Pinpoint the cell where the given text exists, returning its [X, Y] midpoint coordinate. 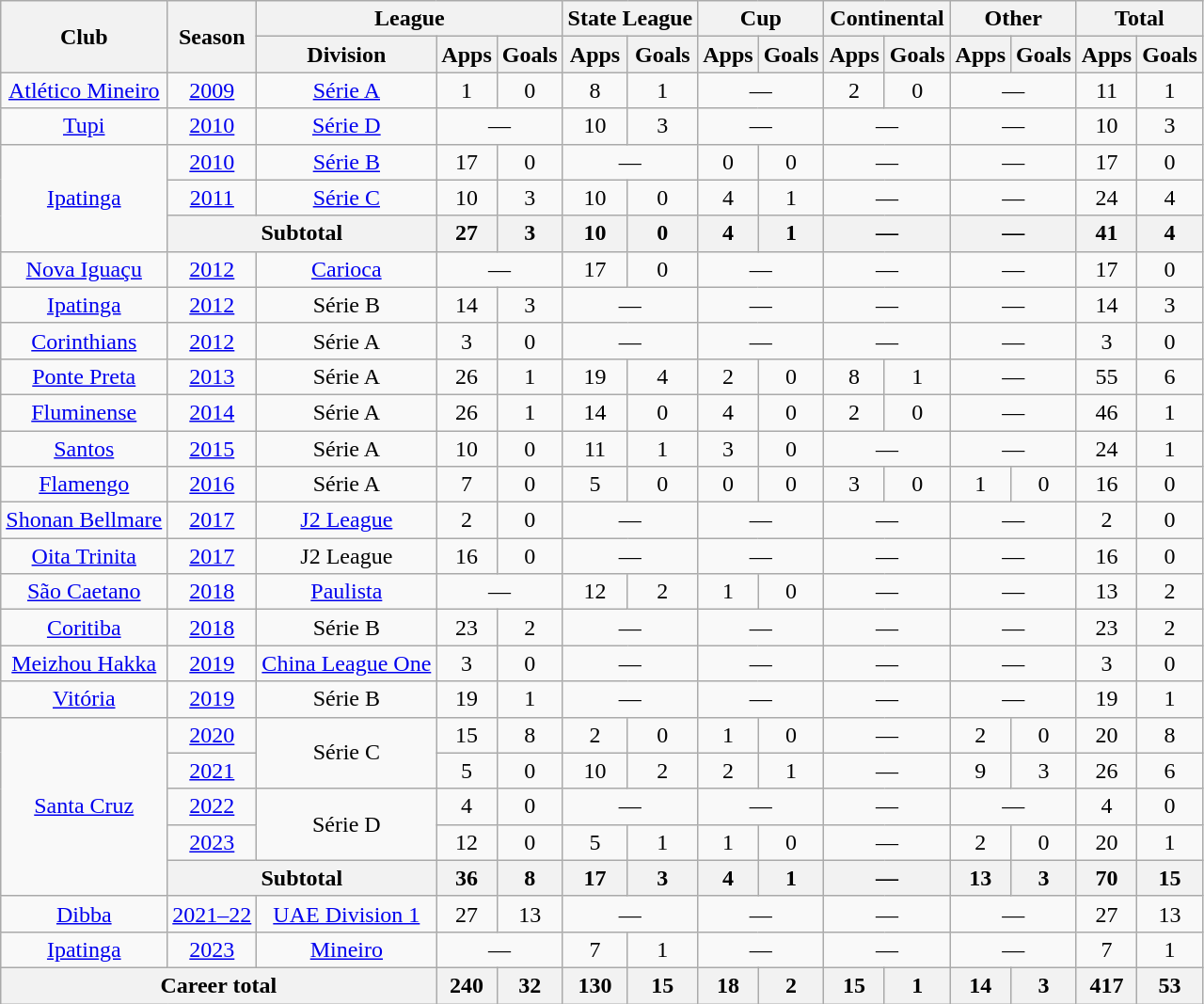
State League [630, 19]
Tupi [85, 126]
Career total [218, 985]
Club [85, 37]
São Caetano [85, 592]
9 [980, 771]
2011 [213, 198]
2013 [213, 376]
2015 [213, 449]
League [410, 19]
2009 [213, 90]
Dibba [85, 914]
Division [346, 55]
2014 [213, 412]
China League One [346, 663]
Cup [761, 19]
Fluminense [85, 412]
2020 [213, 735]
41 [1106, 233]
Coritiba [85, 628]
Santa Cruz [85, 806]
Flamengo [85, 485]
Atlético Mineiro [85, 90]
55 [1106, 376]
Meizhou Hakka [85, 663]
417 [1106, 985]
2021 [213, 771]
Other [1013, 19]
46 [1106, 412]
18 [728, 985]
Ponte Preta [85, 376]
70 [1106, 878]
UAE Division 1 [346, 914]
2021–22 [213, 914]
130 [594, 985]
Corinthians [85, 341]
Nova Iguaçu [85, 269]
Shonan Bellmare [85, 520]
53 [1170, 985]
36 [467, 878]
Oita Trinita [85, 556]
Mineiro [346, 949]
Vitória [85, 699]
2022 [213, 806]
Paulista [346, 592]
Continental [887, 19]
240 [467, 985]
2016 [213, 485]
Carioca [346, 269]
Total [1139, 19]
Santos [85, 449]
Season [213, 37]
32 [530, 985]
